Determine the [x, y] coordinate at the center of the cell enclosing the given text.  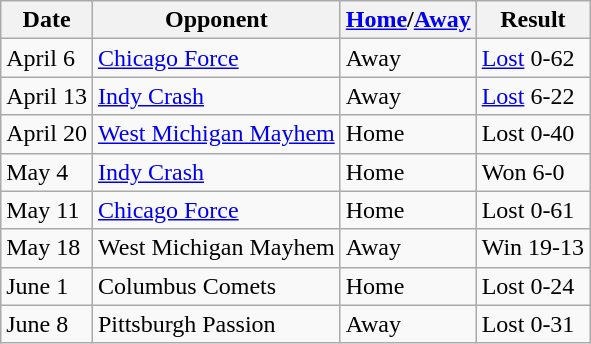
April 6 [47, 58]
Lost 0-24 [532, 286]
Lost 0-61 [532, 210]
June 8 [47, 324]
May 4 [47, 172]
Won 6-0 [532, 172]
Home/Away [408, 20]
April 20 [47, 134]
Date [47, 20]
Lost 6-22 [532, 96]
June 1 [47, 286]
Lost 0-62 [532, 58]
May 18 [47, 248]
Win 19-13 [532, 248]
Opponent [216, 20]
Lost 0-31 [532, 324]
April 13 [47, 96]
Columbus Comets [216, 286]
Pittsburgh Passion [216, 324]
Lost 0-40 [532, 134]
May 11 [47, 210]
Result [532, 20]
